Locate the cell with the specified text and output its [X, Y] center coordinate. 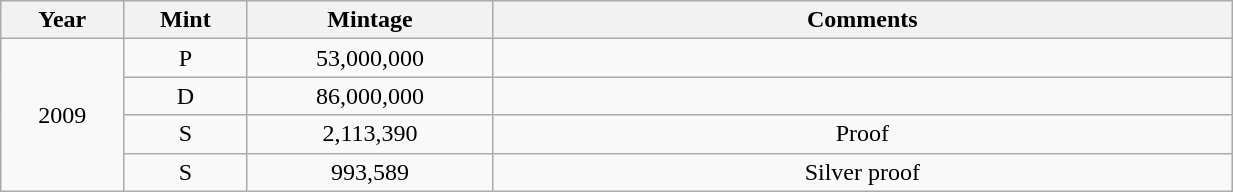
2009 [62, 115]
Silver proof [862, 172]
993,589 [370, 172]
2,113,390 [370, 134]
D [186, 96]
86,000,000 [370, 96]
P [186, 58]
Comments [862, 20]
Mint [186, 20]
53,000,000 [370, 58]
Year [62, 20]
Mintage [370, 20]
Proof [862, 134]
